Locate the cell with the specified text and output its [x, y] center coordinate. 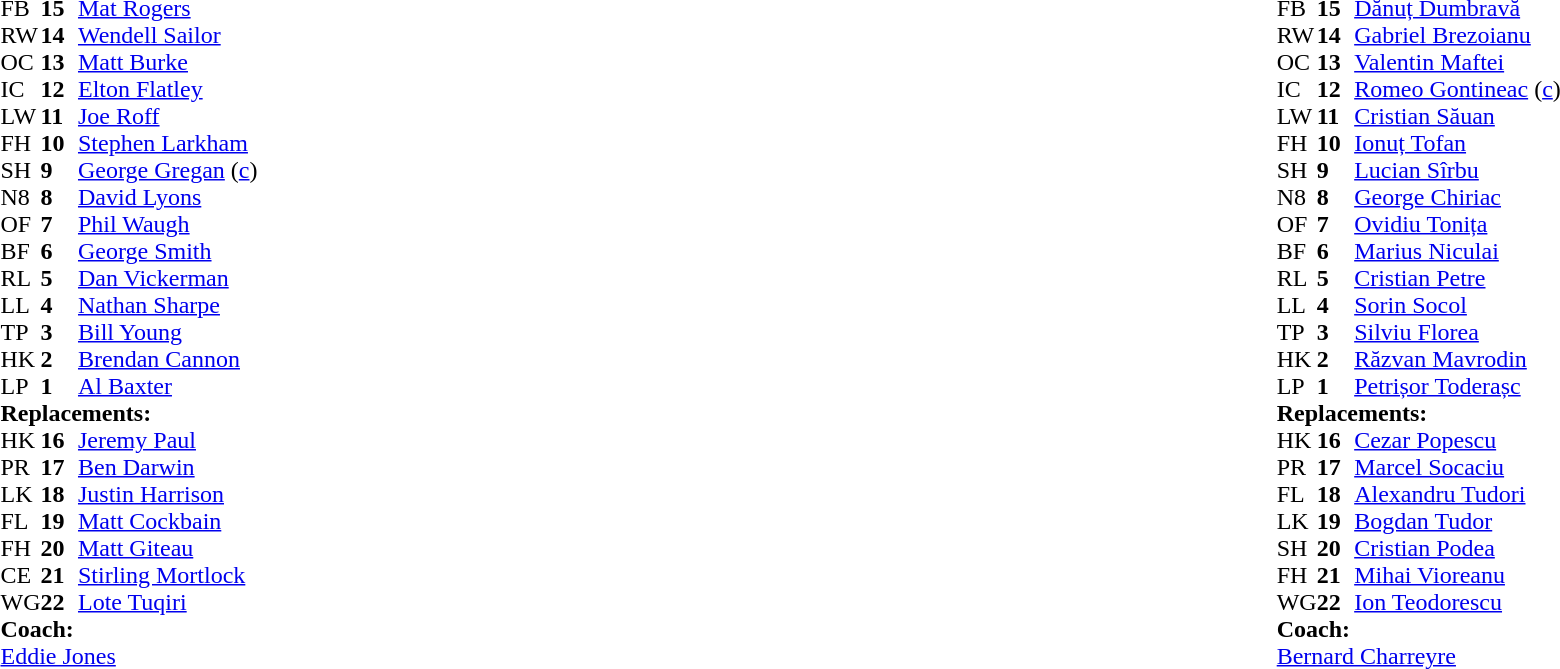
Elton Flatley [168, 90]
David Lyons [168, 198]
Jeremy Paul [168, 440]
Phil Waugh [168, 224]
Eddie Jones [128, 656]
Bill Young [168, 332]
Dan Vickerman [168, 278]
Brendan Cannon [168, 360]
Matt Burke [168, 62]
Al Baxter [168, 386]
Wendell Sailor [168, 36]
Ben Darwin [168, 468]
Matt Cockbain [168, 522]
Replacements: [128, 414]
Joe Roff [168, 116]
Justin Harrison [168, 494]
Lote Tuqiri [168, 602]
Stirling Mortlock [168, 576]
Coach: [128, 630]
Stephen Larkham [168, 144]
George Gregan (c) [168, 170]
George Smith [168, 252]
CE [20, 576]
Matt Giteau [168, 548]
Nathan Sharpe [168, 306]
